Identify which cell holds the provided text, then report its (x, y) central coordinate. 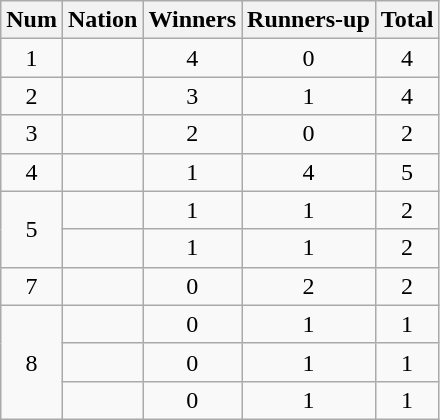
Runners-up (309, 20)
Num (32, 20)
8 (32, 362)
Total (407, 20)
Nation (102, 20)
7 (32, 286)
Winners (192, 20)
